Return the (X, Y) coordinate for the center point of the cell that contains the specified text.  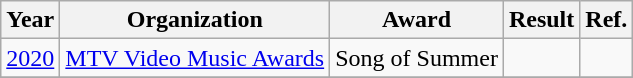
Result (541, 20)
Song of Summer (417, 58)
2020 (30, 58)
Organization (195, 20)
Award (417, 20)
Year (30, 20)
MTV Video Music Awards (195, 58)
Ref. (606, 20)
